For the text-containing cell, return its midpoint in (X, Y) coordinate format. 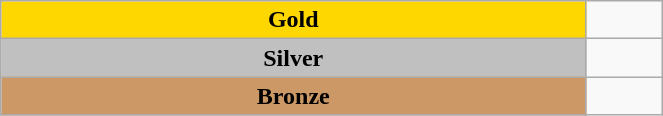
Gold (294, 20)
Silver (294, 58)
Bronze (294, 96)
